Return the [X, Y] coordinate for the center point of the cell that contains the specified text.  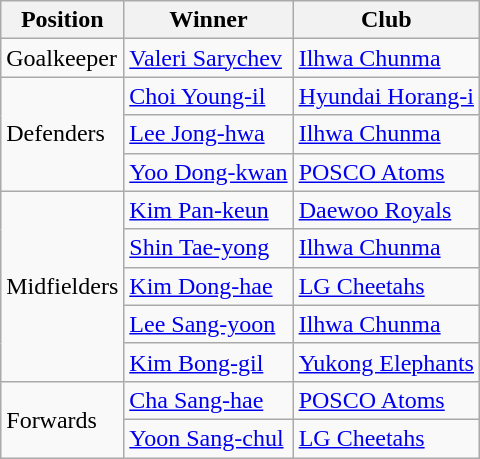
Kim Pan-keun [208, 210]
Lee Jong-hwa [208, 134]
Cha Sang-hae [208, 400]
Kim Dong-hae [208, 286]
Kim Bong-gil [208, 362]
Midfielders [62, 286]
Position [62, 20]
Yoo Dong-kwan [208, 172]
Hyundai Horang-i [386, 96]
Forwards [62, 419]
Lee Sang-yoon [208, 324]
Club [386, 20]
Daewoo Royals [386, 210]
Shin Tae-yong [208, 248]
Goalkeeper [62, 58]
Yukong Elephants [386, 362]
Winner [208, 20]
Yoon Sang-chul [208, 438]
Choi Young-il [208, 96]
Defenders [62, 134]
Valeri Sarychev [208, 58]
